From the cell containing the given text, extract its center point as [x, y] coordinate. 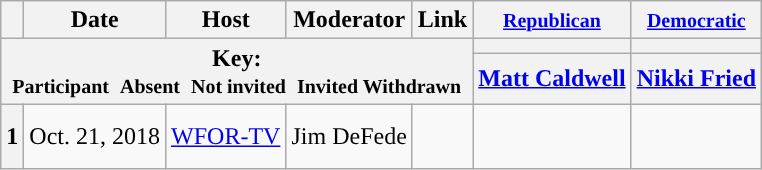
1 [12, 136]
Oct. 21, 2018 [95, 136]
Matt Caldwell [552, 78]
Moderator [349, 20]
Date [95, 20]
Nikki Fried [696, 78]
WFOR-TV [226, 136]
Link [442, 20]
Host [226, 20]
Key: Participant Absent Not invited Invited Withdrawn [237, 72]
Democratic [696, 20]
Jim DeFede [349, 136]
Republican [552, 20]
